Return (x, y) of the center of cell containing provided text 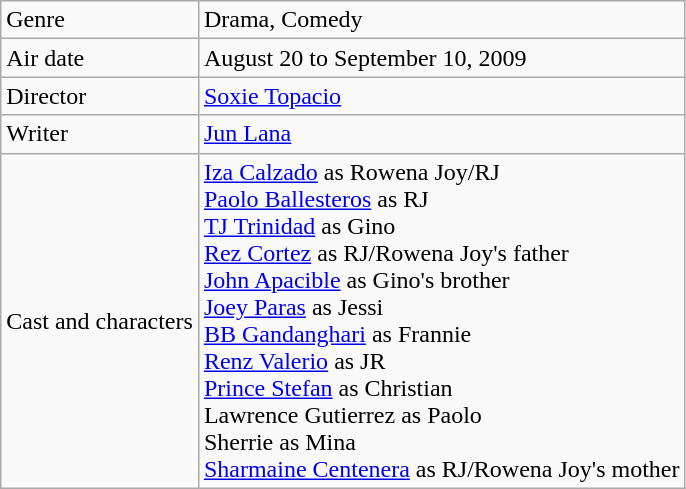
Air date (100, 58)
Director (100, 96)
Writer (100, 134)
Soxie Topacio (442, 96)
Drama, Comedy (442, 20)
Genre (100, 20)
August 20 to September 10, 2009 (442, 58)
Cast and characters (100, 320)
Jun Lana (442, 134)
